Pinpoint the cell where the given text exists, returning its (x, y) midpoint coordinate. 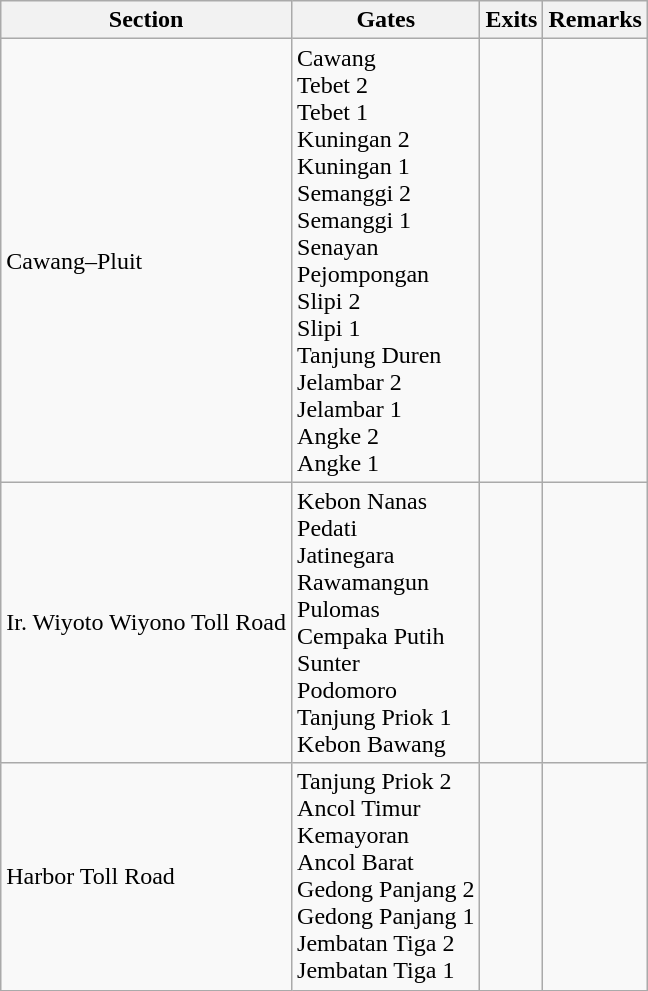
Remarks (595, 20)
Kebon NanasPedatiJatinegaraRawamangunPulomasCempaka PutihSunterPodomoroTanjung Priok 1Kebon Bawang (386, 622)
Tanjung Priok 2Ancol TimurKemayoranAncol BaratGedong Panjang 2Gedong Panjang 1Jembatan Tiga 2Jembatan Tiga 1 (386, 876)
CawangTebet 2Tebet 1Kuningan 2Kuningan 1Semanggi 2Semanggi 1SenayanPejomponganSlipi 2Slipi 1Tanjung DurenJelambar 2Jelambar 1Angke 2Angke 1 (386, 260)
Cawang–Pluit (146, 260)
Gates (386, 20)
Exits (512, 20)
Section (146, 20)
Ir. Wiyoto Wiyono Toll Road (146, 622)
Harbor Toll Road (146, 876)
